For the text-containing cell, return its midpoint in (X, Y) coordinate format. 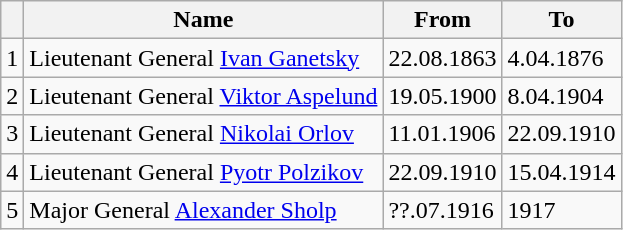
1917 (562, 210)
Lieutenant General Nikolai Orlov (204, 134)
11.01.1906 (442, 134)
15.04.1914 (562, 172)
Lieutenant General Ivan Ganetsky (204, 58)
4 (12, 172)
Lieutenant General Pyotr Polzikov (204, 172)
To (562, 20)
4.04.1876 (562, 58)
Lieutenant General Viktor Aspelund (204, 96)
1 (12, 58)
5 (12, 210)
Major General Alexander Sholp (204, 210)
19.05.1900 (442, 96)
22.08.1863 (442, 58)
From (442, 20)
2 (12, 96)
??.07.1916 (442, 210)
3 (12, 134)
8.04.1904 (562, 96)
Name (204, 20)
